Provide the (x, y) coordinate of the cell's center where the given text is located.  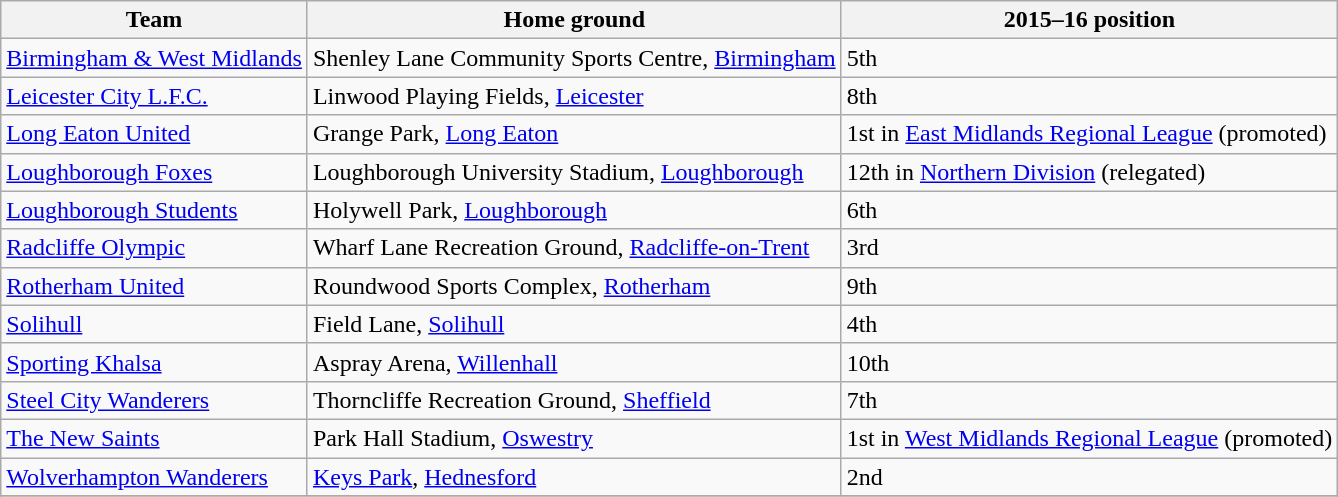
Field Lane, Solihull (574, 324)
2015–16 position (1090, 20)
Sporting Khalsa (154, 362)
7th (1090, 400)
Roundwood Sports Complex, Rotherham (574, 286)
1st in East Midlands Regional League (promoted) (1090, 134)
6th (1090, 210)
1st in West Midlands Regional League (promoted) (1090, 438)
Loughborough Foxes (154, 172)
Rotherham United (154, 286)
Linwood Playing Fields, Leicester (574, 96)
Thorncliffe Recreation Ground, Sheffield (574, 400)
Leicester City L.F.C. (154, 96)
Keys Park, Hednesford (574, 477)
Park Hall Stadium, Oswestry (574, 438)
Team (154, 20)
Long Eaton United (154, 134)
Home ground (574, 20)
Radcliffe Olympic (154, 248)
Loughborough University Stadium, Loughborough (574, 172)
5th (1090, 58)
Solihull (154, 324)
8th (1090, 96)
2nd (1090, 477)
Steel City Wanderers (154, 400)
Birmingham & West Midlands (154, 58)
Wolverhampton Wanderers (154, 477)
10th (1090, 362)
Grange Park, Long Eaton (574, 134)
Loughborough Students (154, 210)
Aspray Arena, Willenhall (574, 362)
12th in Northern Division (relegated) (1090, 172)
Wharf Lane Recreation Ground, Radcliffe-on-Trent (574, 248)
The New Saints (154, 438)
4th (1090, 324)
9th (1090, 286)
Holywell Park, Loughborough (574, 210)
Shenley Lane Community Sports Centre, Birmingham (574, 58)
3rd (1090, 248)
